Find where the given text appears and provide that cell's center as (X, Y) coordinate. 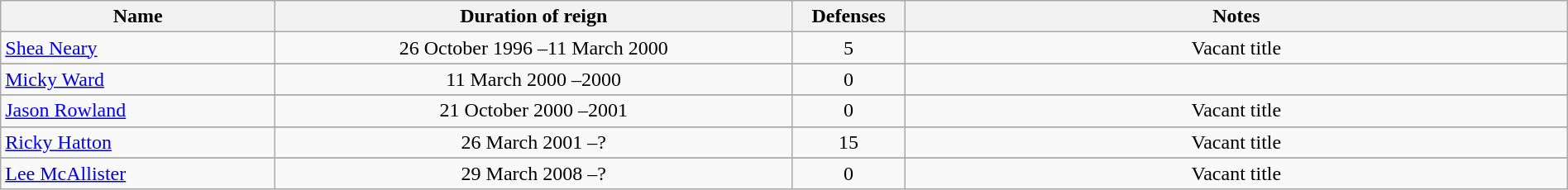
26 March 2001 –? (534, 142)
Lee McAllister (138, 173)
Duration of reign (534, 17)
5 (849, 48)
Jason Rowland (138, 111)
Shea Neary (138, 48)
Name (138, 17)
21 October 2000 –2001 (534, 111)
29 March 2008 –? (534, 173)
11 March 2000 –2000 (534, 79)
15 (849, 142)
Defenses (849, 17)
Notes (1236, 17)
26 October 1996 –11 March 2000 (534, 48)
Micky Ward (138, 79)
Ricky Hatton (138, 142)
